Detect which cell encompasses the target text, then output its (x, y) center coordinate. 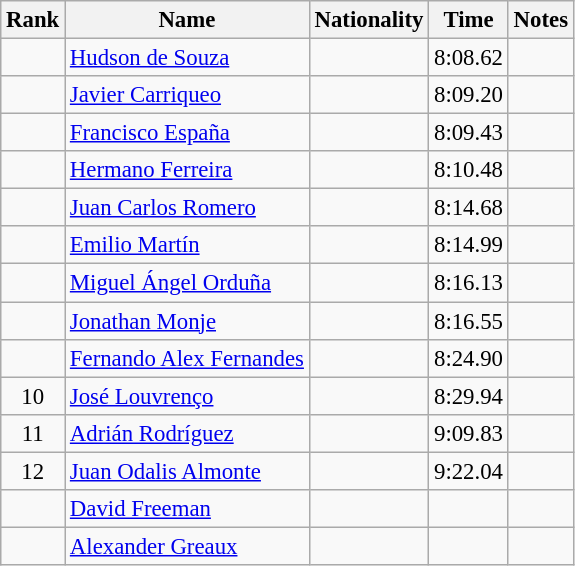
8:16.13 (469, 283)
8:09.20 (469, 95)
Nationality (368, 20)
José Louvrenço (188, 396)
Juan Carlos Romero (188, 208)
Name (188, 20)
Alexander Greaux (188, 546)
Time (469, 20)
Juan Odalis Almonte (188, 471)
9:09.83 (469, 433)
9:22.04 (469, 471)
Hermano Ferreira (188, 170)
11 (33, 433)
Adrián Rodríguez (188, 433)
8:14.99 (469, 245)
Javier Carriqueo (188, 95)
10 (33, 396)
Rank (33, 20)
12 (33, 471)
Francisco España (188, 133)
Jonathan Monje (188, 321)
Miguel Ángel Orduña (188, 283)
David Freeman (188, 509)
8:24.90 (469, 358)
Fernando Alex Fernandes (188, 358)
8:10.48 (469, 170)
8:14.68 (469, 208)
8:29.94 (469, 396)
Emilio Martín (188, 245)
8:08.62 (469, 58)
Notes (540, 20)
8:09.43 (469, 133)
8:16.55 (469, 321)
Hudson de Souza (188, 58)
